Return the [x, y] coordinate for the center point of the cell that contains the specified text.  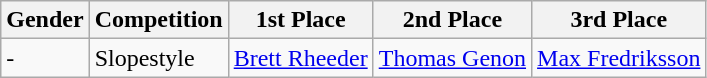
Thomas Genon [452, 58]
Gender [45, 20]
Max Fredriksson [619, 58]
1st Place [300, 20]
Brett Rheeder [300, 58]
2nd Place [452, 20]
Competition [158, 20]
- [45, 58]
Slopestyle [158, 58]
3rd Place [619, 20]
